Return the [x, y] coordinate for the center point of the cell that contains the specified text.  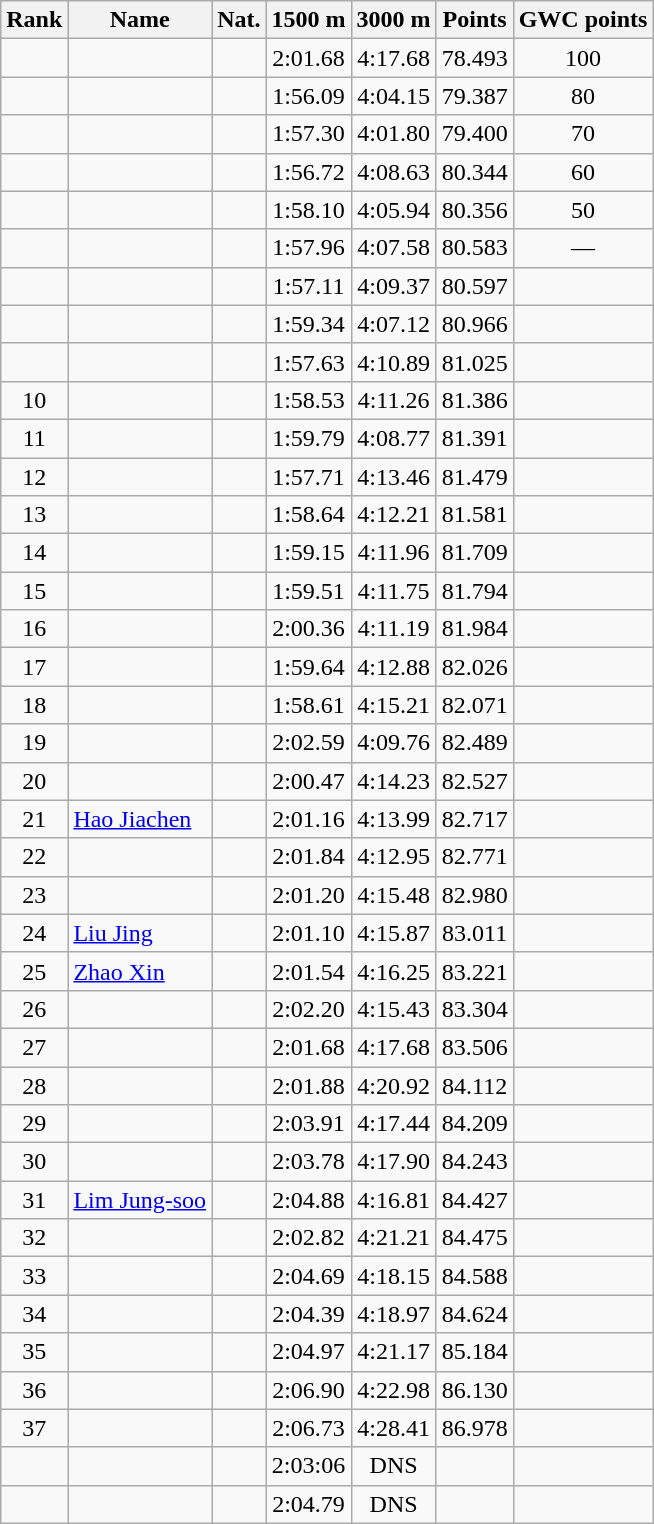
2:01.84 [308, 857]
1:58.10 [308, 210]
31 [34, 1200]
2:04.97 [308, 1352]
4:09.37 [394, 286]
83.221 [474, 971]
34 [34, 1314]
2:01.20 [308, 895]
4:28.41 [394, 1428]
84.243 [474, 1162]
4:11.26 [394, 400]
2:01.10 [308, 933]
1:59.79 [308, 438]
1:59.64 [308, 667]
82.489 [474, 743]
1:56.72 [308, 172]
86.130 [474, 1390]
33 [34, 1276]
27 [34, 1047]
Name [140, 20]
83.506 [474, 1047]
12 [34, 477]
14 [34, 553]
2:06.73 [308, 1428]
84.427 [474, 1200]
4:21.21 [394, 1238]
24 [34, 933]
79.400 [474, 134]
2:06.90 [308, 1390]
81.581 [474, 515]
20 [34, 781]
1:56.09 [308, 96]
4:08.77 [394, 438]
4:09.76 [394, 743]
4:18.97 [394, 1314]
80.583 [474, 248]
26 [34, 1009]
10 [34, 400]
3000 m [394, 20]
80.597 [474, 286]
1:59.15 [308, 553]
Hao Jiachen [140, 819]
4:10.89 [394, 362]
36 [34, 1390]
1:57.63 [308, 362]
84.209 [474, 1124]
— [583, 248]
4:11.19 [394, 629]
80.356 [474, 210]
81.709 [474, 553]
81.794 [474, 591]
4:15.43 [394, 1009]
82.980 [474, 895]
4:05.94 [394, 210]
78.493 [474, 58]
4:18.15 [394, 1276]
30 [34, 1162]
17 [34, 667]
2:02.59 [308, 743]
4:15.48 [394, 895]
4:14.23 [394, 781]
82.071 [474, 705]
84.475 [474, 1238]
85.184 [474, 1352]
79.387 [474, 96]
2:01.54 [308, 971]
19 [34, 743]
83.304 [474, 1009]
82.717 [474, 819]
23 [34, 895]
4:16.81 [394, 1200]
81.391 [474, 438]
2:04.79 [308, 1504]
4:07.58 [394, 248]
81.984 [474, 629]
1:57.96 [308, 248]
22 [34, 857]
4:12.95 [394, 857]
Liu Jing [140, 933]
82.026 [474, 667]
80.966 [474, 324]
4:15.21 [394, 705]
1500 m [308, 20]
4:04.15 [394, 96]
86.978 [474, 1428]
4:07.12 [394, 324]
100 [583, 58]
4:22.98 [394, 1390]
13 [34, 515]
4:11.96 [394, 553]
21 [34, 819]
35 [34, 1352]
Nat. [239, 20]
15 [34, 591]
1:57.30 [308, 134]
Zhao Xin [140, 971]
32 [34, 1238]
4:13.46 [394, 477]
80.344 [474, 172]
84.112 [474, 1085]
84.588 [474, 1276]
84.624 [474, 1314]
4:12.88 [394, 667]
50 [583, 210]
4:17.90 [394, 1162]
4:01.80 [394, 134]
2:00.36 [308, 629]
82.771 [474, 857]
37 [34, 1428]
2:04.39 [308, 1314]
29 [34, 1124]
2:03:06 [308, 1466]
4:17.44 [394, 1124]
4:13.99 [394, 819]
Points [474, 20]
1:58.64 [308, 515]
1:58.61 [308, 705]
Rank [34, 20]
16 [34, 629]
2:03.78 [308, 1162]
4:11.75 [394, 591]
1:59.34 [308, 324]
2:02.20 [308, 1009]
2:02.82 [308, 1238]
4:21.17 [394, 1352]
1:59.51 [308, 591]
81.386 [474, 400]
25 [34, 971]
11 [34, 438]
83.011 [474, 933]
Lim Jung-soo [140, 1200]
4:20.92 [394, 1085]
1:57.11 [308, 286]
81.479 [474, 477]
2:04.69 [308, 1276]
2:04.88 [308, 1200]
4:12.21 [394, 515]
2:00.47 [308, 781]
80 [583, 96]
60 [583, 172]
2:01.88 [308, 1085]
1:58.53 [308, 400]
18 [34, 705]
GWC points [583, 20]
82.527 [474, 781]
2:01.16 [308, 819]
4:08.63 [394, 172]
1:57.71 [308, 477]
4:16.25 [394, 971]
70 [583, 134]
81.025 [474, 362]
4:15.87 [394, 933]
28 [34, 1085]
2:03.91 [308, 1124]
